Find where the given text appears and provide that cell's center as (X, Y) coordinate. 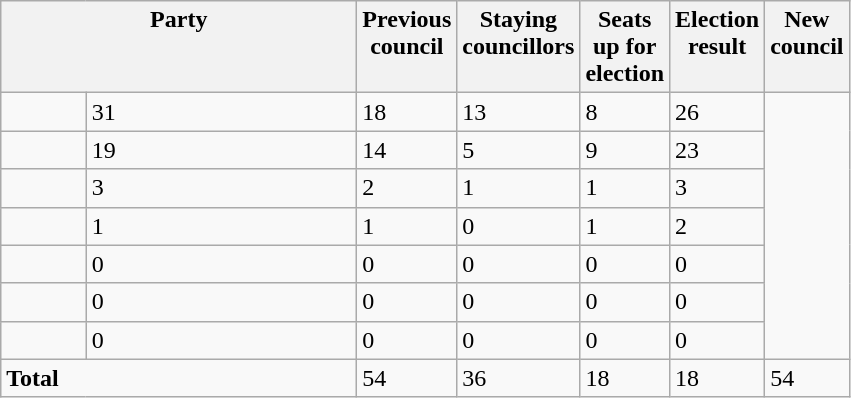
19 (222, 150)
New council (807, 47)
Previous council (407, 47)
5 (518, 150)
14 (407, 150)
23 (718, 150)
Election result (718, 47)
36 (518, 378)
Staying councillors (518, 47)
Seats up for election (625, 47)
26 (718, 112)
8 (625, 112)
9 (625, 150)
31 (222, 112)
Party (179, 47)
Total (179, 378)
13 (518, 112)
